For the text-containing cell, return its midpoint in [x, y] coordinate format. 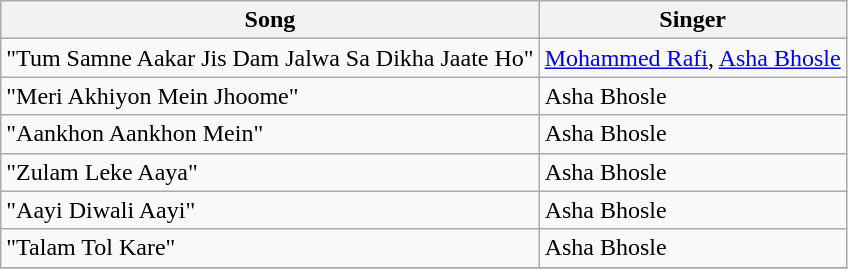
"Meri Akhiyon Mein Jhoome" [270, 96]
"Aayi Diwali Aayi" [270, 210]
"Tum Samne Aakar Jis Dam Jalwa Sa Dikha Jaate Ho" [270, 58]
"Aankhon Aankhon Mein" [270, 134]
"Zulam Leke Aaya" [270, 172]
"Talam Tol Kare" [270, 248]
Mohammed Rafi, Asha Bhosle [692, 58]
Singer [692, 20]
Song [270, 20]
